Detect which cell encompasses the target text, then output its [X, Y] center coordinate. 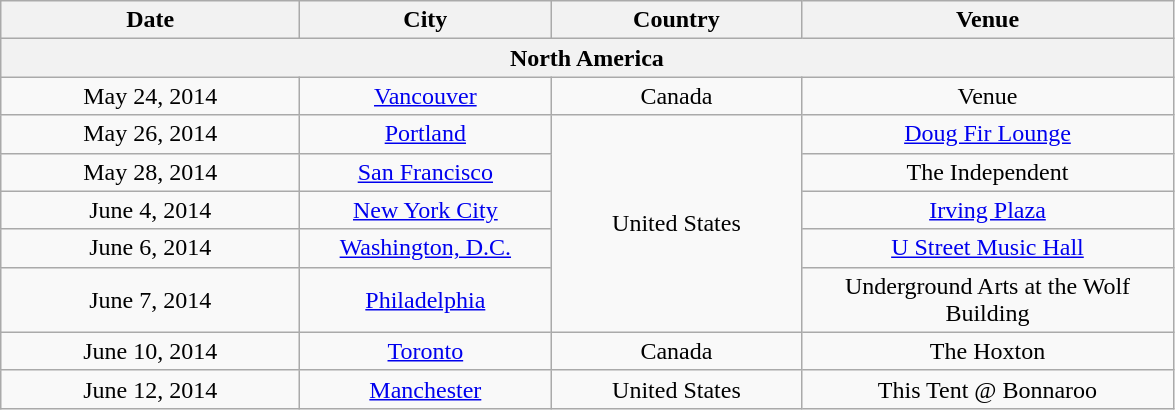
Portland [426, 134]
May 28, 2014 [150, 172]
Date [150, 20]
The Hoxton [988, 351]
June 10, 2014 [150, 351]
Doug Fir Lounge [988, 134]
Irving Plaza [988, 210]
June 6, 2014 [150, 248]
U Street Music Hall [988, 248]
May 26, 2014 [150, 134]
Toronto [426, 351]
City [426, 20]
Country [676, 20]
Vancouver [426, 96]
San Francisco [426, 172]
New York City [426, 210]
June 12, 2014 [150, 389]
Manchester [426, 389]
Underground Arts at the Wolf Building [988, 300]
Philadelphia [426, 300]
This Tent @ Bonnaroo [988, 389]
North America [587, 58]
The Independent [988, 172]
Washington, D.C. [426, 248]
June 7, 2014 [150, 300]
May 24, 2014 [150, 96]
June 4, 2014 [150, 210]
